Capture the cell that displays the provided text and extract its [x, y] central coordinate. 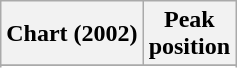
Peakposition [189, 34]
Chart (2002) [72, 34]
